Output the [x, y] coordinate of the center of the cell containing the given text.  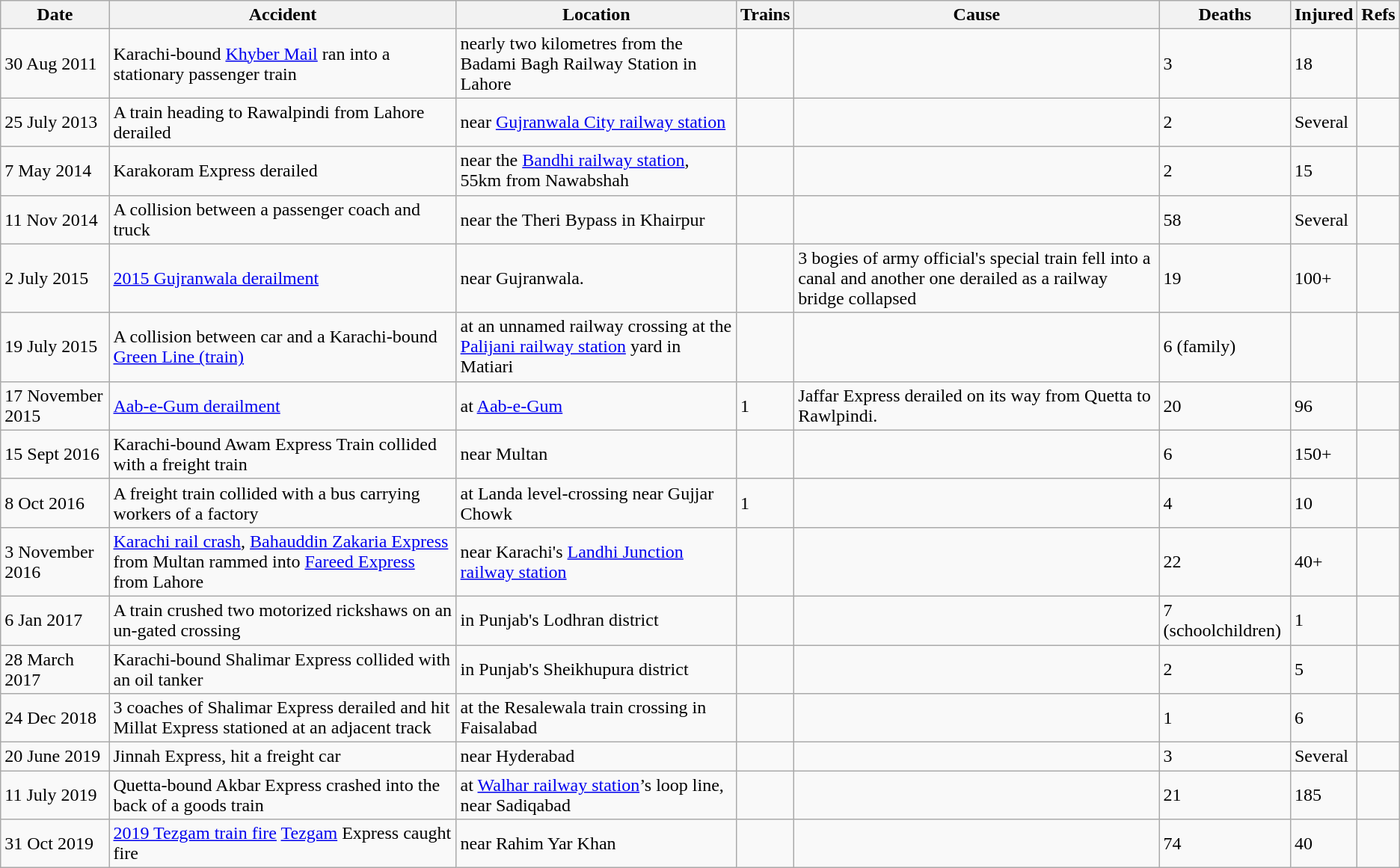
18 [1324, 64]
at Aab-e-Gum [596, 405]
near Multan [596, 455]
24 Dec 2018 [55, 718]
58 [1225, 220]
19 July 2015 [55, 347]
Karachi rail crash, Bahauddin Zakaria Express from Multan rammed into Fareed Express from Lahore [283, 561]
Date [55, 15]
20 [1225, 405]
Jinnah Express, hit a freight car [283, 757]
Quetta-bound Akbar Express crashed into the back of a goods train [283, 795]
near Hyderabad [596, 757]
at Landa level-crossing near Gujjar Chowk [596, 502]
near Gujranwala City railway station [596, 123]
Deaths [1225, 15]
Accident [283, 15]
11 Nov 2014 [55, 220]
17 November 2015 [55, 405]
150+ [1324, 455]
nearly two kilometres from the Badami Bagh Railway Station in Lahore [596, 64]
6 Jan 2017 [55, 621]
96 [1324, 405]
A train heading to Rawalpindi from Lahore derailed [283, 123]
Karakoram Express derailed [283, 170]
31 Oct 2019 [55, 843]
11 July 2019 [55, 795]
15 Sept 2016 [55, 455]
A train crushed two motorized rickshaws on an un-gated crossing [283, 621]
3 November 2016 [55, 561]
8 Oct 2016 [55, 502]
in Punjab's Sheikhupura district [596, 668]
Location [596, 15]
Cause [977, 15]
A freight train collided with a bus carrying workers of a factory [283, 502]
3 bogies of army official's special train fell into a canal and another one derailed as a railway bridge collapsed [977, 278]
Injured [1324, 15]
100+ [1324, 278]
5 [1324, 668]
Jaffar Express derailed on its way from Quetta to Rawlpindi. [977, 405]
2015 Gujranwala derailment [283, 278]
at Walhar railway station’s loop line, near Sadiqabad [596, 795]
Karachi-bound Awam Express Train collided with a freight train [283, 455]
A collision between a passenger coach and truck [283, 220]
near Karachi's Landhi Junction railway station [596, 561]
40+ [1324, 561]
74 [1225, 843]
22 [1225, 561]
near the Bandhi railway station, 55km from Nawabshah [596, 170]
2 July 2015 [55, 278]
at an unnamed railway crossing at the Palijani railway station yard in Matiari [596, 347]
7 (schoolchildren) [1225, 621]
19 [1225, 278]
Trains [764, 15]
7 May 2014 [55, 170]
near the Theri Bypass in Khairpur [596, 220]
40 [1324, 843]
Karachi-bound Khyber Mail ran into a stationary passenger train [283, 64]
185 [1324, 795]
25 July 2013 [55, 123]
6 (family) [1225, 347]
10 [1324, 502]
near Rahim Yar Khan [596, 843]
Karachi-bound Shalimar Express collided with an oil tanker [283, 668]
A collision between car and a Karachi-bound Green Line (train) [283, 347]
28 March 2017 [55, 668]
4 [1225, 502]
at the Resalewala train crossing in Faisalabad [596, 718]
15 [1324, 170]
30 Aug 2011 [55, 64]
2019 Tezgam train fire Tezgam Express caught fire [283, 843]
near Gujranwala. [596, 278]
3 coaches of Shalimar Express derailed and hit Millat Express stationed at an adjacent track [283, 718]
Refs [1378, 15]
20 June 2019 [55, 757]
21 [1225, 795]
in Punjab's Lodhran district [596, 621]
Aab-e-Gum derailment [283, 405]
